For the text-containing cell, return its midpoint in (x, y) coordinate format. 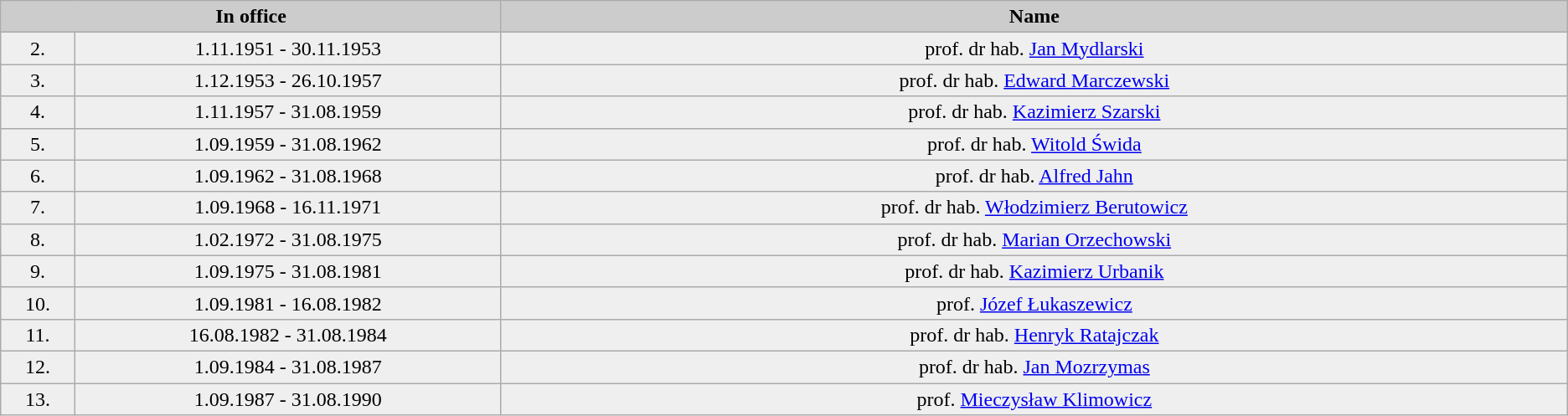
1.09.1959 - 31.08.1962 (288, 144)
prof. dr hab. Edward Marczewski (1034, 80)
prof. Mieczysław Klimowicz (1034, 399)
prof. dr hab. Włodzimierz Berutowicz (1034, 208)
1.09.1981 - 16.08.1982 (288, 303)
7. (38, 208)
prof. dr hab. Alfred Jahn (1034, 176)
prof. dr hab. Jan Mydlarski (1034, 49)
1.09.1987 - 31.08.1990 (288, 399)
12. (38, 367)
Name (1034, 17)
11. (38, 335)
1.09.1975 - 31.08.1981 (288, 271)
4. (38, 112)
1.11.1951 - 30.11.1953 (288, 49)
prof. dr hab. Henryk Ratajczak (1034, 335)
1.11.1957 - 31.08.1959 (288, 112)
prof. dr hab. Marian Orzechowski (1034, 239)
8. (38, 239)
1.12.1953 - 26.10.1957 (288, 80)
prof. dr hab. Witold Świda (1034, 144)
9. (38, 271)
1.09.1962 - 31.08.1968 (288, 176)
1.09.1984 - 31.08.1987 (288, 367)
prof. dr hab. Kazimierz Szarski (1034, 112)
10. (38, 303)
prof. Józef Łukaszewicz (1034, 303)
5. (38, 144)
16.08.1982 - 31.08.1984 (288, 335)
6. (38, 176)
In office (251, 17)
prof. dr hab. Jan Mozrzymas (1034, 367)
1.09.1968 - 16.11.1971 (288, 208)
13. (38, 399)
2. (38, 49)
3. (38, 80)
1.02.1972 - 31.08.1975 (288, 239)
prof. dr hab. Kazimierz Urbanik (1034, 271)
